Scan for the cell matching the given text and deliver its (x, y) coordinate at center. 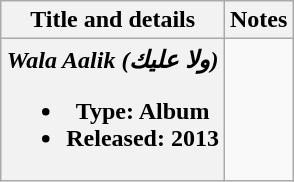
Title and details (113, 20)
Notes (258, 20)
Wala Aalik (ولا عليك)Type: AlbumReleased: 2013 (113, 110)
